From the cell containing the given text, extract its center point as [x, y] coordinate. 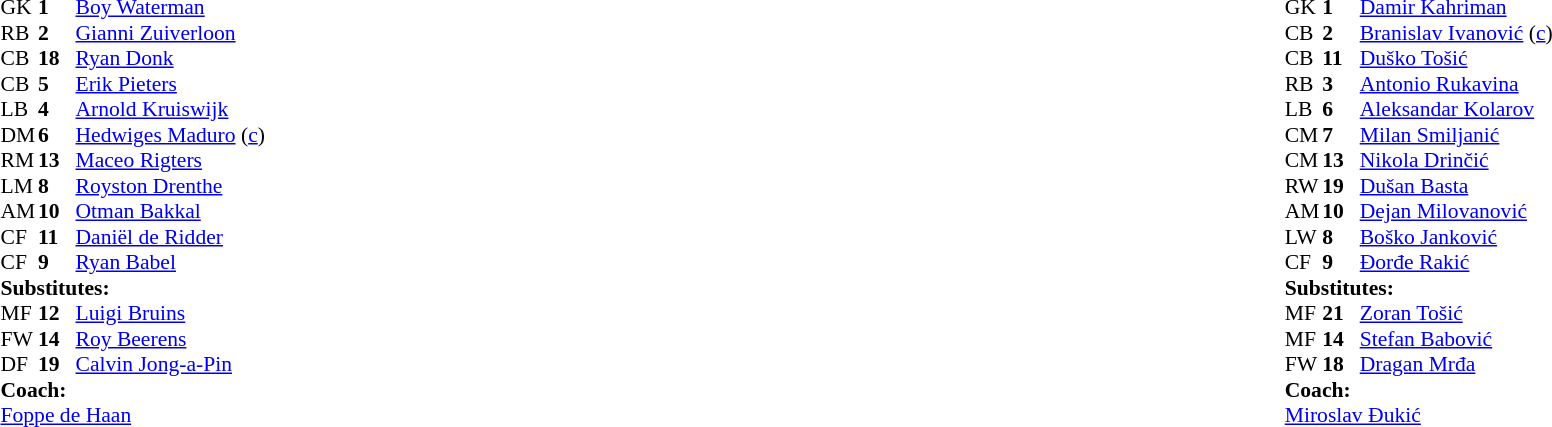
Ryan Babel [170, 263]
Maceo Rigters [170, 161]
Ryan Donk [170, 59]
5 [57, 84]
Erik Pieters [170, 84]
Calvin Jong-a-Pin [170, 365]
Substitutes: [132, 288]
7 [1341, 135]
Roy Beerens [170, 339]
Luigi Bruins [170, 313]
21 [1341, 313]
Coach: [132, 390]
DF [19, 365]
DM [19, 135]
Hedwiges Maduro (c) [170, 135]
3 [1341, 84]
Otman Bakkal [170, 211]
Daniël de Ridder [170, 237]
Royston Drenthe [170, 186]
LM [19, 186]
4 [57, 109]
RM [19, 161]
RW [1304, 186]
Arnold Kruiswijk [170, 109]
LW [1304, 237]
12 [57, 313]
Gianni Zuiverloon [170, 33]
